Output the [x, y] coordinate of the center of the cell containing the given text.  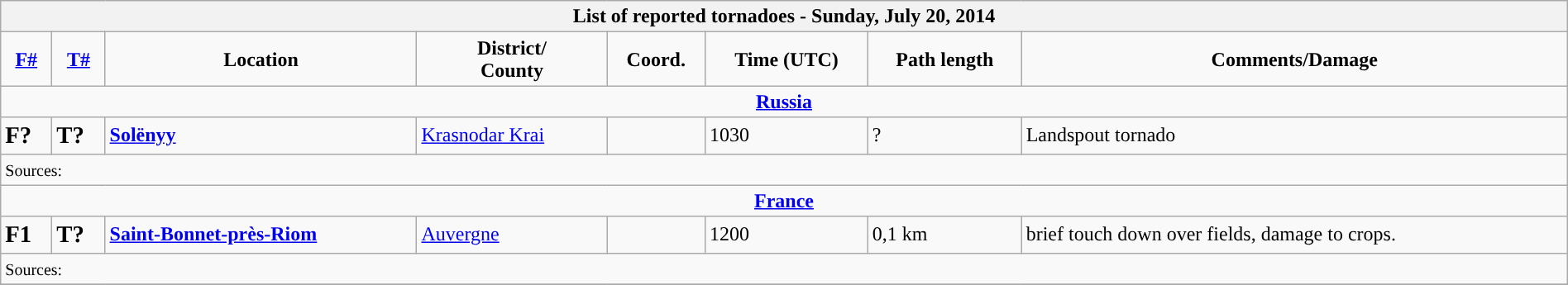
Landspout tornado [1294, 135]
0,1 km [944, 235]
List of reported tornadoes - Sunday, July 20, 2014 [784, 17]
F1 [26, 235]
T# [79, 59]
District/County [512, 59]
? [944, 135]
Comments/Damage [1294, 59]
Saint-Bonnet-près-Riom [261, 235]
1200 [787, 235]
France [784, 201]
F# [26, 59]
Location [261, 59]
F? [26, 135]
Krasnodar Krai [512, 135]
brief touch down over fields, damage to crops. [1294, 235]
Russia [784, 102]
Path length [944, 59]
Solënyy [261, 135]
Time (UTC) [787, 59]
Coord. [657, 59]
1030 [787, 135]
Auvergne [512, 235]
